Provide the (X, Y) coordinate of the cell's center where the given text is located.  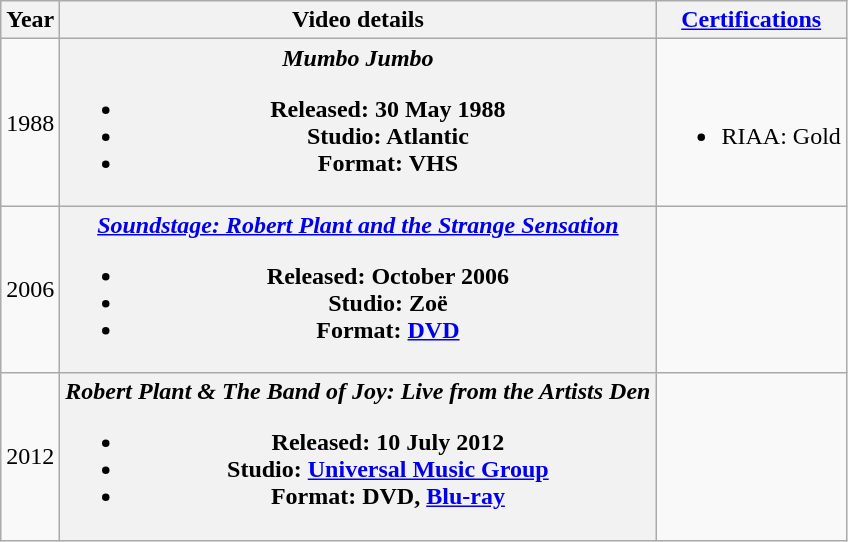
RIAA: Gold (751, 122)
Soundstage: Robert Plant and the Strange SensationReleased: October 2006Studio: ZoëFormat: DVD (358, 290)
Robert Plant & The Band of Joy: Live from the Artists DenReleased: 10 July 2012Studio: Universal Music GroupFormat: DVD, Blu-ray (358, 456)
2006 (30, 290)
Certifications (751, 20)
1988 (30, 122)
Year (30, 20)
Mumbo JumboReleased: 30 May 1988Studio: AtlanticFormat: VHS (358, 122)
Video details (358, 20)
2012 (30, 456)
